For the text-containing cell, return its midpoint in (x, y) coordinate format. 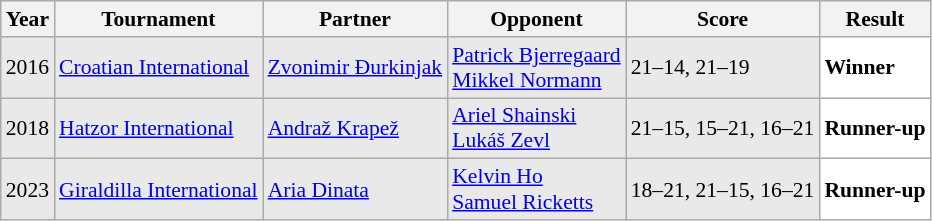
Result (874, 19)
Kelvin Ho Samuel Ricketts (536, 190)
18–21, 21–15, 16–21 (723, 190)
Giraldilla International (158, 190)
Zvonimir Đurkinjak (356, 68)
Score (723, 19)
Croatian International (158, 68)
Ariel Shainski Lukáš Zevl (536, 128)
Opponent (536, 19)
Aria Dinata (356, 190)
Hatzor International (158, 128)
2016 (28, 68)
21–15, 15–21, 16–21 (723, 128)
Winner (874, 68)
Year (28, 19)
2023 (28, 190)
Partner (356, 19)
Tournament (158, 19)
21–14, 21–19 (723, 68)
Patrick Bjerregaard Mikkel Normann (536, 68)
2018 (28, 128)
Andraž Krapež (356, 128)
